Find where the given text appears and provide that cell's center as [x, y] coordinate. 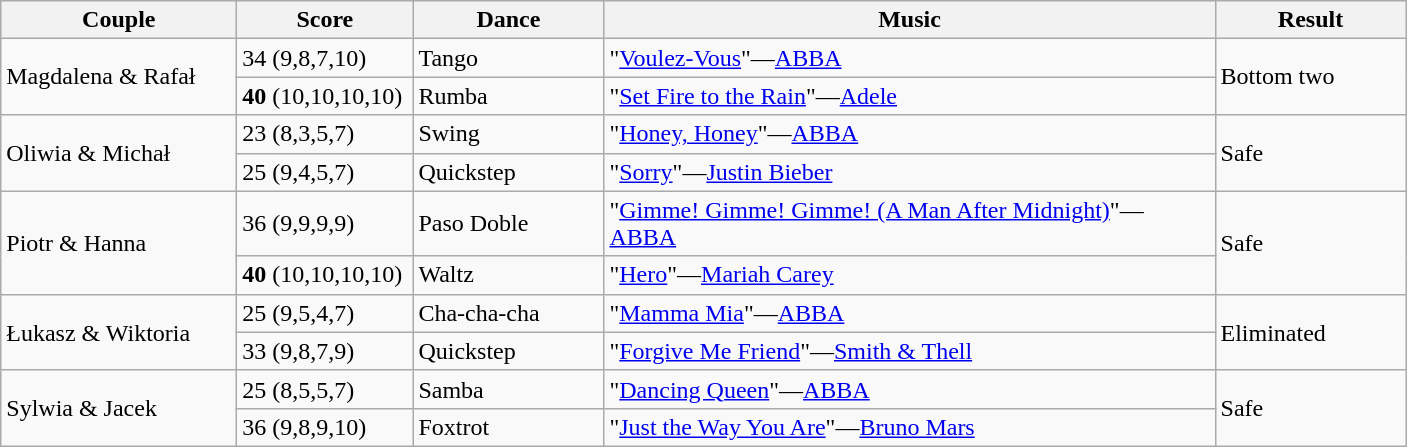
"Honey, Honey"—ABBA [910, 134]
Oliwia & Michał [119, 153]
Swing [508, 134]
Score [325, 20]
"Sorry"—Justin Bieber [910, 172]
"Forgive Me Friend"—Smith & Thell [910, 351]
34 (9,8,7,10) [325, 58]
36 (9,9,9,9) [325, 224]
Bottom two [1310, 77]
33 (9,8,7,9) [325, 351]
Łukasz & Wiktoria [119, 332]
"Gimme! Gimme! Gimme! (A Man After Midnight)"—ABBA [910, 224]
"Dancing Queen"—ABBA [910, 389]
Dance [508, 20]
"Set Fire to the Rain"—Adele [910, 96]
Couple [119, 20]
"Voulez-Vous"—ABBA [910, 58]
25 (8,5,5,7) [325, 389]
Sylwia & Jacek [119, 408]
"Hero"—Mariah Carey [910, 275]
Eliminated [1310, 332]
Cha-cha-cha [508, 313]
Music [910, 20]
Magdalena & Rafał [119, 77]
Samba [508, 389]
Rumba [508, 96]
"Mamma Mia"—ABBA [910, 313]
"Just the Way You Are"—Bruno Mars [910, 427]
23 (8,3,5,7) [325, 134]
Piotr & Hanna [119, 242]
Result [1310, 20]
25 (9,4,5,7) [325, 172]
36 (9,8,9,10) [325, 427]
Tango [508, 58]
Foxtrot [508, 427]
Waltz [508, 275]
Paso Doble [508, 224]
25 (9,5,4,7) [325, 313]
